Provide the (x, y) coordinate of the cell's center where the given text is located.  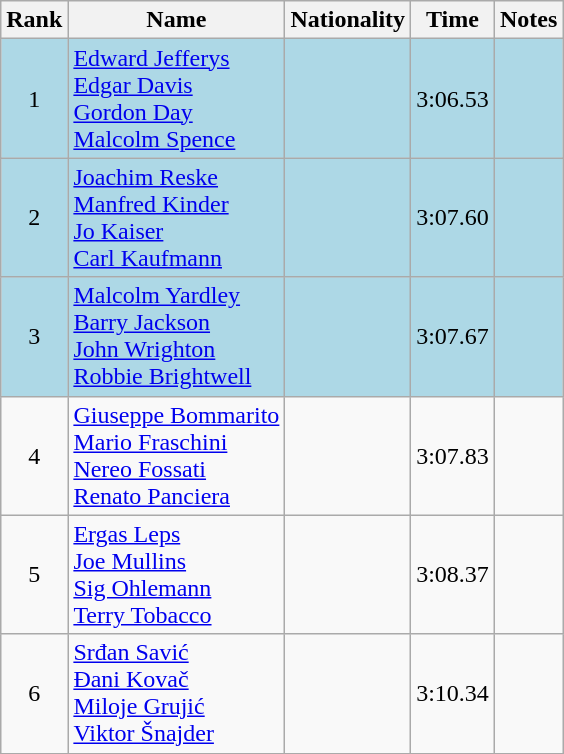
3:07.83 (453, 456)
2 (34, 218)
1 (34, 98)
Srđan SavićÐani KovačMiloje GrujićViktor Šnajder (176, 694)
Joachim ReskeManfred KinderJo KaiserCarl Kaufmann (176, 218)
Name (176, 20)
3:08.37 (453, 574)
3:10.34 (453, 694)
6 (34, 694)
Edward JefferysEdgar DavisGordon DayMalcolm Spence (176, 98)
Time (453, 20)
Giuseppe BommaritoMario FraschiniNereo FossatiRenato Panciera (176, 456)
Rank (34, 20)
5 (34, 574)
Nationality (348, 20)
Notes (528, 20)
3 (34, 336)
3:06.53 (453, 98)
3:07.67 (453, 336)
Malcolm YardleyBarry JacksonJohn WrightonRobbie Brightwell (176, 336)
4 (34, 456)
Ergas LepsJoe MullinsSig OhlemannTerry Tobacco (176, 574)
3:07.60 (453, 218)
